Capture the cell that displays the provided text and extract its (x, y) central coordinate. 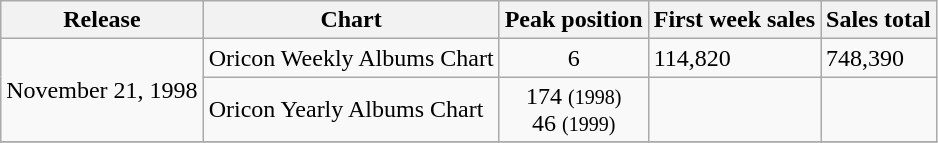
Sales total (879, 20)
Oricon Weekly Albums Chart (351, 58)
Release (102, 20)
6 (574, 58)
Chart (351, 20)
Peak position (574, 20)
November 21, 1998 (102, 90)
Oricon Yearly Albums Chart (351, 110)
114,820 (734, 58)
First week sales (734, 20)
748,390 (879, 58)
174 (1998)46 (1999) (574, 110)
